Search for the cell housing the specified text and yield its [X, Y] center coordinate. 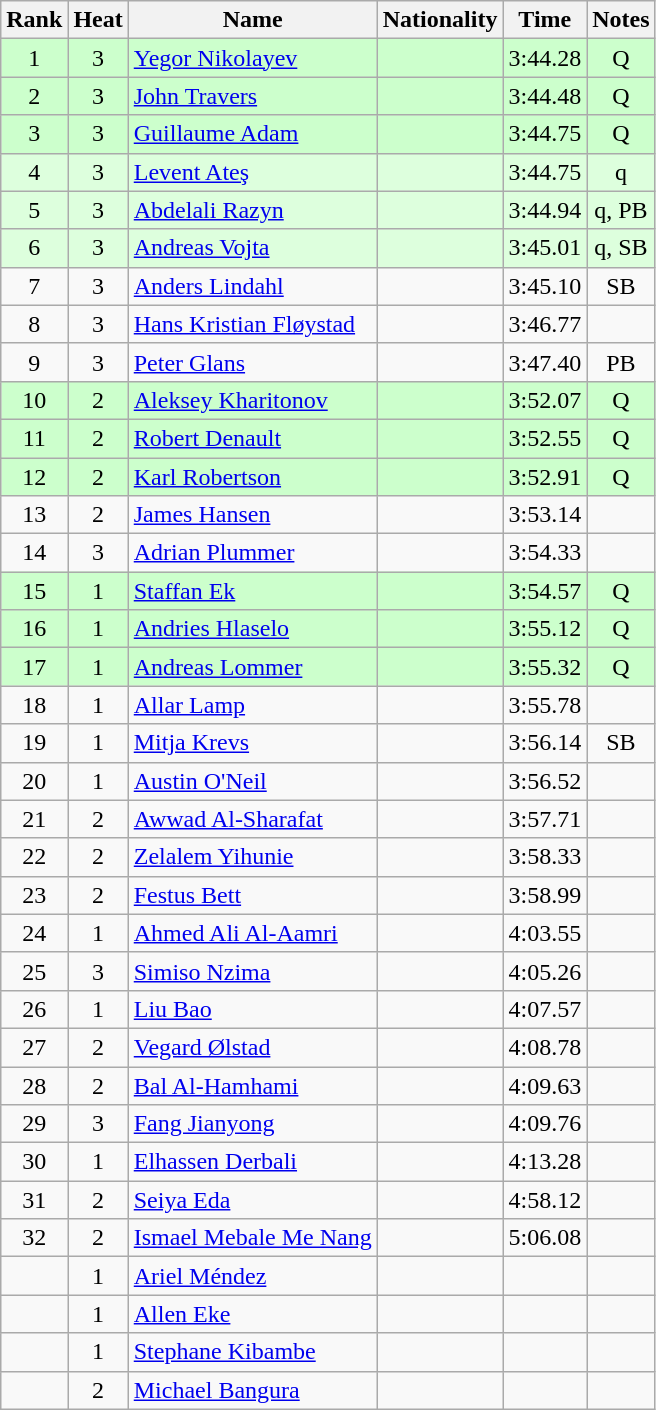
12 [34, 477]
4:58.12 [545, 1200]
Peter Glans [252, 362]
Awwad Al-Sharafat [252, 819]
18 [34, 705]
8 [34, 324]
3:45.01 [545, 248]
Karl Robertson [252, 477]
Anders Lindahl [252, 286]
30 [34, 1162]
7 [34, 286]
Fang Jianyong [252, 1124]
Name [252, 20]
3:58.33 [545, 857]
Ahmed Ali Al-Aamri [252, 933]
13 [34, 515]
23 [34, 895]
3:44.28 [545, 58]
3:44.48 [545, 96]
Michael Bangura [252, 1390]
Adrian Plummer [252, 553]
4 [34, 172]
Time [545, 20]
24 [34, 933]
Rank [34, 20]
Mitja Krevs [252, 743]
Seiya Eda [252, 1200]
Robert Denault [252, 438]
27 [34, 1047]
Nationality [440, 20]
3:55.12 [545, 629]
Stephane Kibambe [252, 1352]
5:06.08 [545, 1238]
Allar Lamp [252, 705]
3:54.57 [545, 591]
26 [34, 1009]
3:47.40 [545, 362]
3:45.10 [545, 286]
3:44.94 [545, 210]
Ariel Méndez [252, 1276]
3:55.78 [545, 705]
PB [621, 362]
Allen Eke [252, 1314]
20 [34, 781]
4:09.63 [545, 1085]
Yegor Nikolayev [252, 58]
29 [34, 1124]
4:08.78 [545, 1047]
11 [34, 438]
10 [34, 400]
4:05.26 [545, 971]
4:07.57 [545, 1009]
Levent Ateş [252, 172]
Simiso Nzima [252, 971]
Staffan Ek [252, 591]
32 [34, 1238]
Guillaume Adam [252, 134]
Liu Bao [252, 1009]
17 [34, 667]
22 [34, 857]
Elhassen Derbali [252, 1162]
4:13.28 [545, 1162]
28 [34, 1085]
21 [34, 819]
3:54.33 [545, 553]
3:52.55 [545, 438]
Hans Kristian Fløystad [252, 324]
Aleksey Kharitonov [252, 400]
4:03.55 [545, 933]
6 [34, 248]
19 [34, 743]
Abdelali Razyn [252, 210]
3:52.91 [545, 477]
4:09.76 [545, 1124]
Andreas Lommer [252, 667]
3:53.14 [545, 515]
9 [34, 362]
3:52.07 [545, 400]
Andries Hlaselo [252, 629]
3:46.77 [545, 324]
3:55.32 [545, 667]
James Hansen [252, 515]
25 [34, 971]
3:57.71 [545, 819]
q [621, 172]
5 [34, 210]
q, SB [621, 248]
31 [34, 1200]
15 [34, 591]
3:58.99 [545, 895]
16 [34, 629]
Bal Al-Hamhami [252, 1085]
Ismael Mebale Me Nang [252, 1238]
Zelalem Yihunie [252, 857]
Andreas Vojta [252, 248]
Festus Bett [252, 895]
John Travers [252, 96]
Notes [621, 20]
3:56.14 [545, 743]
q, PB [621, 210]
Heat [98, 20]
Vegard Ølstad [252, 1047]
14 [34, 553]
3:56.52 [545, 781]
Austin O'Neil [252, 781]
